Determine the [X, Y] coordinate at the center of the cell enclosing the given text.  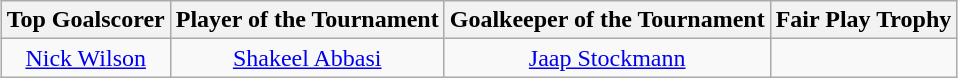
Top Goalscorer [86, 20]
Jaap Stockmann [607, 58]
Shakeel Abbasi [307, 58]
Nick Wilson [86, 58]
Fair Play Trophy [864, 20]
Player of the Tournament [307, 20]
Goalkeeper of the Tournament [607, 20]
